Output the [x, y] coordinate of the center of the cell containing the given text.  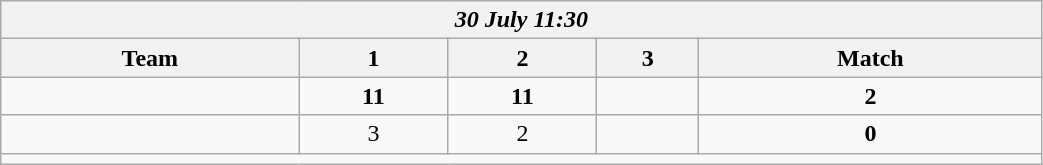
1 [374, 58]
30 July 11:30 [522, 20]
Team [150, 58]
0 [870, 134]
Match [870, 58]
